Capture the cell that displays the provided text and extract its [X, Y] central coordinate. 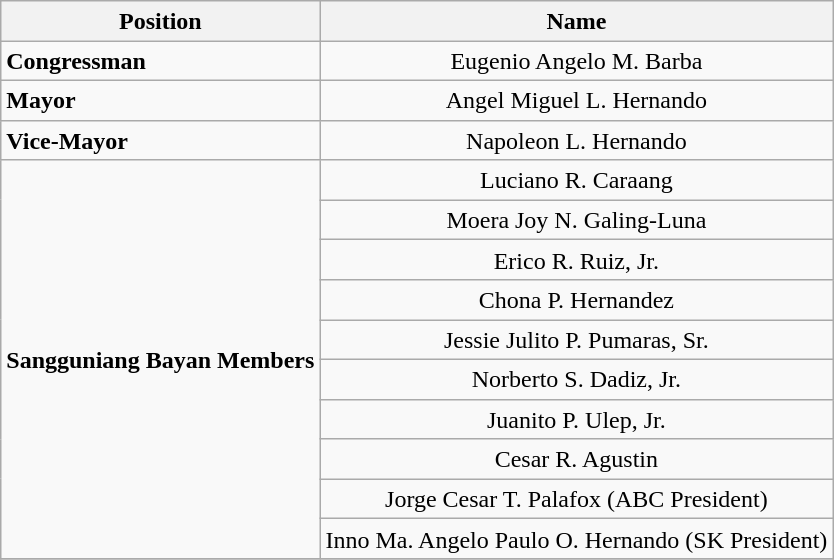
Name [576, 21]
Jessie Julito P. Pumaras, Sr. [576, 340]
Napoleon L. Hernando [576, 140]
Cesar R. Agustin [576, 459]
Sangguniang Bayan Members [160, 359]
Chona P. Hernandez [576, 300]
Inno Ma. Angelo Paulo O. Hernando (SK President) [576, 539]
Mayor [160, 100]
Juanito P. Ulep, Jr. [576, 419]
Luciano R. Caraang [576, 180]
Jorge Cesar T. Palafox (ABC President) [576, 499]
Erico R. Ruiz, Jr. [576, 260]
Eugenio Angelo M. Barba [576, 61]
Moera Joy N. Galing-Luna [576, 220]
Norberto S. Dadiz, Jr. [576, 379]
Position [160, 21]
Congressman [160, 61]
Vice-Mayor [160, 140]
Angel Miguel L. Hernando [576, 100]
